Detect which cell encompasses the target text, then output its [x, y] center coordinate. 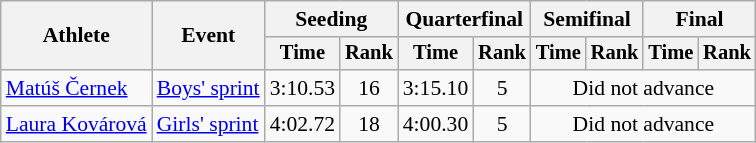
Boys' sprint [208, 88]
16 [369, 88]
Athlete [76, 36]
Girls' sprint [208, 124]
Quarterfinal [464, 19]
4:00.30 [436, 124]
Laura Kovárová [76, 124]
3:15.10 [436, 88]
Event [208, 36]
Matúš Černek [76, 88]
Final [699, 19]
Semifinal [587, 19]
3:10.53 [302, 88]
18 [369, 124]
Seeding [332, 19]
4:02.72 [302, 124]
